From the cell containing the given text, extract its center point as (X, Y) coordinate. 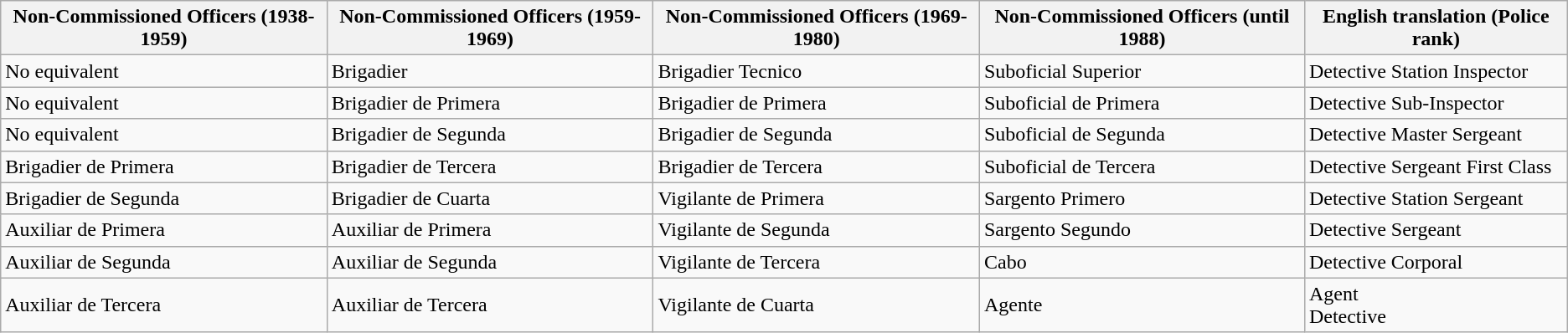
Brigadier de Cuarta (490, 198)
Non-Commissioned Officers (1969-1980) (817, 28)
Suboficial de Primera (1142, 103)
Detective Sergeant (1436, 230)
Cabo (1142, 262)
Non-Commissioned Officers (until 1988) (1142, 28)
Brigadier (490, 71)
Suboficial Superior (1142, 71)
Detective Sub-Inspector (1436, 103)
Sargento Primero (1142, 198)
Brigadier Tecnico (817, 71)
Suboficial de Tercera (1142, 166)
AgentDetective (1436, 305)
Detective Station Sergeant (1436, 198)
Detective Station Inspector (1436, 71)
English translation (Police rank) (1436, 28)
Detective Master Sergeant (1436, 135)
Vigilante de Primera (817, 198)
Agente (1142, 305)
Detective Sergeant First Class (1436, 166)
Vigilante de Tercera (817, 262)
Vigilante de Segunda (817, 230)
Non-Commissioned Officers (1959-1969) (490, 28)
Detective Corporal (1436, 262)
Vigilante de Cuarta (817, 305)
Non-Commissioned Officers (1938-1959) (164, 28)
Suboficial de Segunda (1142, 135)
Sargento Segundo (1142, 230)
